Extract the [X, Y] coordinate from the center of the cell holding the provided text.  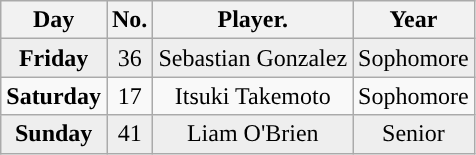
Saturday [54, 96]
17 [129, 96]
Senior [414, 134]
No. [129, 20]
41 [129, 134]
Year [414, 20]
36 [129, 58]
Itsuki Takemoto [253, 96]
Player. [253, 20]
Liam O'Brien [253, 134]
Day [54, 20]
Sebastian Gonzalez [253, 58]
Friday [54, 58]
Sunday [54, 134]
